Locate the cell with the specified text and output its (X, Y) center coordinate. 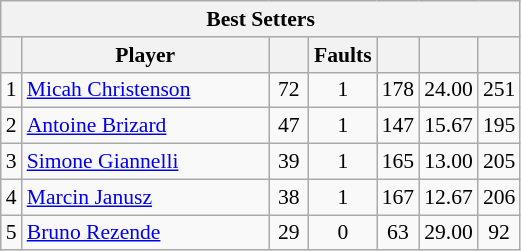
Antoine Brizard (146, 126)
147 (398, 126)
Micah Christenson (146, 90)
165 (398, 162)
Marcin Janusz (146, 197)
5 (12, 233)
72 (289, 90)
47 (289, 126)
167 (398, 197)
13.00 (448, 162)
195 (500, 126)
251 (500, 90)
205 (500, 162)
12.67 (448, 197)
38 (289, 197)
24.00 (448, 90)
0 (343, 233)
Player (146, 55)
206 (500, 197)
29.00 (448, 233)
178 (398, 90)
Simone Giannelli (146, 162)
39 (289, 162)
2 (12, 126)
Best Setters (261, 19)
Bruno Rezende (146, 233)
92 (500, 233)
3 (12, 162)
29 (289, 233)
15.67 (448, 126)
Faults (343, 55)
63 (398, 233)
4 (12, 197)
